Return (x, y) of the center of cell containing provided text 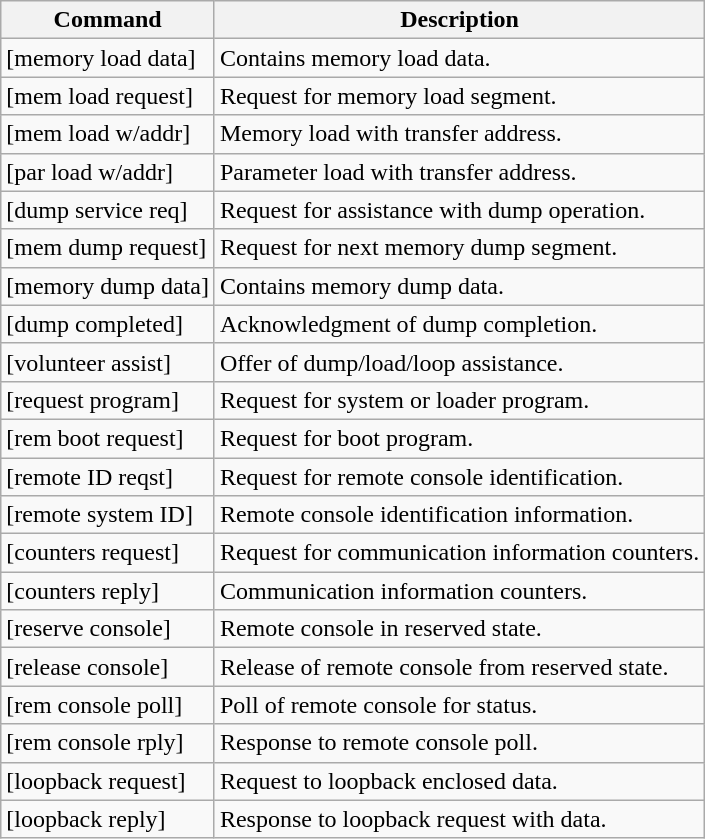
Parameter load with transfer address. (459, 172)
Response to remote console poll. (459, 743)
Request for system or loader program. (459, 400)
[release console] (108, 667)
Release of remote console from reserved state. (459, 667)
[loopback reply] (108, 819)
Description (459, 20)
[mem dump request] (108, 248)
[rem console poll] (108, 705)
Remote console identification information. (459, 515)
[mem load w/addr] (108, 134)
Communication information counters. (459, 591)
Memory load with transfer address. (459, 134)
Response to loopback request with data. (459, 819)
[dump completed] (108, 324)
[volunteer assist] (108, 362)
Remote console in reserved state. (459, 629)
[dump service req] (108, 210)
[counters reply] (108, 591)
Contains memory dump data. (459, 286)
Contains memory load data. (459, 58)
[par load w/addr] (108, 172)
[request program] (108, 400)
Acknowledgment of dump completion. (459, 324)
[remote ID reqst] (108, 477)
[reserve console] (108, 629)
Request for assistance with dump operation. (459, 210)
[loopback request] (108, 781)
Offer of dump/load/loop assistance. (459, 362)
[memory dump data] (108, 286)
Request for memory load segment. (459, 96)
[memory load data] (108, 58)
[mem load request] (108, 96)
Request for communication information counters. (459, 553)
Request for next memory dump segment. (459, 248)
Command (108, 20)
[counters request] (108, 553)
Request for remote console identification. (459, 477)
[rem console rply] (108, 743)
Request to loopback enclosed data. (459, 781)
Request for boot program. (459, 438)
Poll of remote console for status. (459, 705)
[remote system ID] (108, 515)
[rem boot request] (108, 438)
